Find where the given text appears and provide that cell's center as [x, y] coordinate. 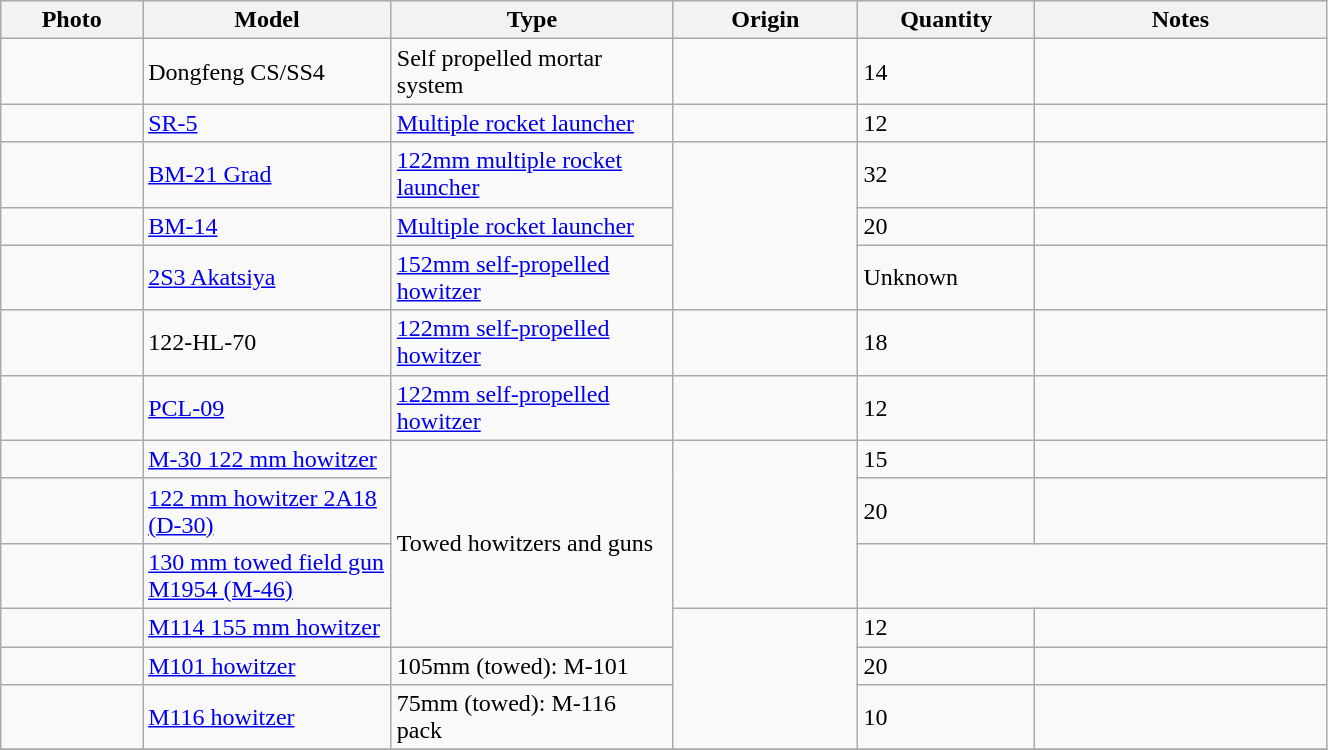
15 [946, 459]
130 mm towed field gun M1954 (M-46) [268, 576]
Notes [1180, 20]
Unknown [946, 278]
M114 155 mm howitzer [268, 627]
122 mm howitzer 2A18 (D-30) [268, 510]
Origin [766, 20]
Dongfeng CS/SS4 [268, 72]
Self propelled mortar system [532, 72]
18 [946, 342]
122mm multiple rocket launcher [532, 174]
M116 howitzer [268, 718]
Type [532, 20]
2S3 Akatsiya [268, 278]
BM-21 Grad [268, 174]
152mm self-propelled howitzer [532, 278]
14 [946, 72]
PCL-09 [268, 408]
122-HL-70 [268, 342]
M101 howitzer [268, 665]
10 [946, 718]
Quantity [946, 20]
32 [946, 174]
BM-14 [268, 226]
Towed howitzers and guns [532, 543]
M-30 122 mm howitzer [268, 459]
105mm (towed): M-101 [532, 665]
75mm (towed): M-116 pack [532, 718]
SR-5 [268, 123]
Photo [72, 20]
Model [268, 20]
